Return the [X, Y] coordinate for the center point of the cell that contains the specified text.  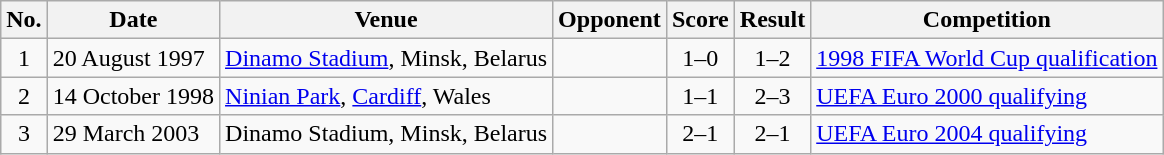
29 March 2003 [133, 134]
Opponent [610, 20]
Competition [987, 20]
1–0 [700, 58]
1 [24, 58]
Venue [386, 20]
1998 FIFA World Cup qualification [987, 58]
2 [24, 96]
1–1 [700, 96]
14 October 1998 [133, 96]
2–3 [772, 96]
3 [24, 134]
No. [24, 20]
Date [133, 20]
UEFA Euro 2004 qualifying [987, 134]
Ninian Park, Cardiff, Wales [386, 96]
Score [700, 20]
1–2 [772, 58]
Result [772, 20]
20 August 1997 [133, 58]
UEFA Euro 2000 qualifying [987, 96]
